Scan for the cell matching the given text and deliver its [X, Y] coordinate at center. 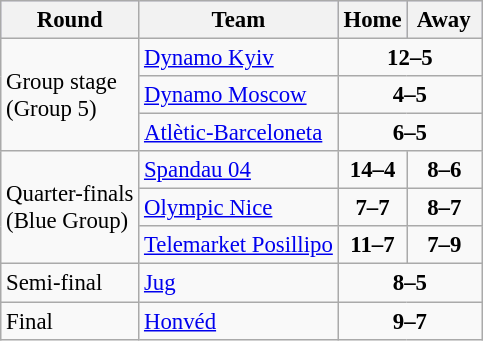
9–7 [410, 321]
Jug [238, 283]
Round [70, 20]
Dynamo Kyiv [238, 58]
Telemarket Posillipo [238, 245]
14–4 [372, 170]
Atlètic-Barceloneta [238, 133]
6–5 [410, 133]
7–9 [444, 245]
8–6 [444, 170]
Dynamo Moscow [238, 95]
8–5 [410, 283]
Quarter-finals(Blue Group) [70, 208]
Semi-final [70, 283]
Spandau 04 [238, 170]
Team [238, 20]
Final [70, 321]
Away [444, 20]
12–5 [410, 58]
7–7 [372, 208]
4–5 [410, 95]
8–7 [444, 208]
Group stage(Group 5) [70, 96]
Olympic Nice [238, 208]
Honvéd [238, 321]
11–7 [372, 245]
Home [372, 20]
